From the cell containing the given text, extract its center point as (x, y) coordinate. 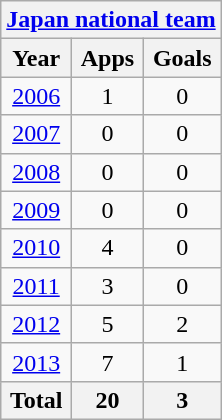
Year (36, 58)
7 (108, 362)
5 (108, 324)
2011 (36, 286)
Japan national team (111, 20)
2009 (36, 210)
2007 (36, 134)
4 (108, 248)
2010 (36, 248)
20 (108, 400)
2012 (36, 324)
2008 (36, 172)
2006 (36, 96)
Goals (182, 58)
2013 (36, 362)
2 (182, 324)
Apps (108, 58)
Total (36, 400)
